Locate the cell with the specified text and output its (X, Y) center coordinate. 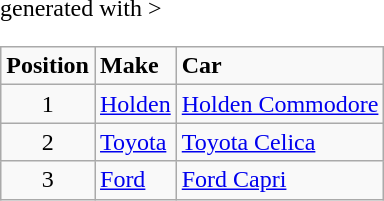
Make (135, 66)
1 (48, 104)
Position (48, 66)
Car (280, 66)
Ford Capri (280, 180)
2 (48, 142)
Toyota (135, 142)
Toyota Celica (280, 142)
Ford (135, 180)
Holden Commodore (280, 104)
Holden (135, 104)
3 (48, 180)
